Identify which cell holds the provided text, then report its [x, y] central coordinate. 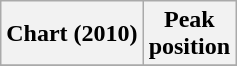
Peakposition [189, 34]
Chart (2010) [72, 34]
